Output the (x, y) coordinate of the center of the cell containing the given text.  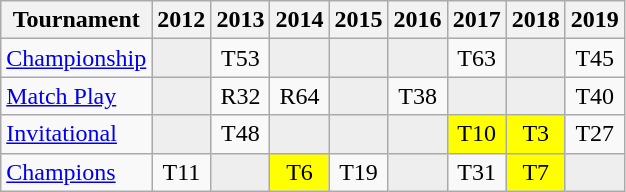
T40 (594, 96)
2018 (536, 20)
T7 (536, 172)
T6 (300, 172)
R64 (300, 96)
Championship (76, 58)
T19 (358, 172)
R32 (240, 96)
T31 (476, 172)
Invitational (76, 134)
T27 (594, 134)
2015 (358, 20)
T63 (476, 58)
T45 (594, 58)
T53 (240, 58)
T38 (418, 96)
T10 (476, 134)
T48 (240, 134)
2016 (418, 20)
Tournament (76, 20)
T11 (182, 172)
Champions (76, 172)
Match Play (76, 96)
2017 (476, 20)
T3 (536, 134)
2019 (594, 20)
2014 (300, 20)
2012 (182, 20)
2013 (240, 20)
